Output the [X, Y] coordinate of the center of the cell containing the given text.  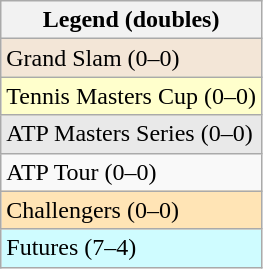
ATP Masters Series (0–0) [132, 134]
Legend (doubles) [132, 20]
ATP Tour (0–0) [132, 172]
Challengers (0–0) [132, 210]
Tennis Masters Cup (0–0) [132, 96]
Grand Slam (0–0) [132, 58]
Futures (7–4) [132, 248]
